Extract the (X, Y) coordinate from the center of the cell holding the provided text.  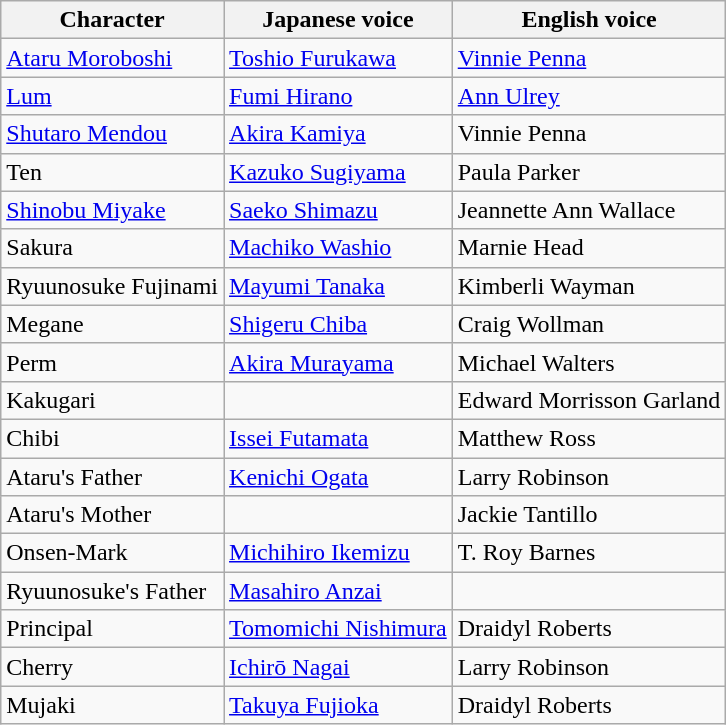
Paula Parker (589, 172)
Onsen-Mark (112, 553)
Ten (112, 172)
Fumi Hirano (338, 96)
Ataru's Father (112, 477)
Principal (112, 629)
Michihiro Ikemizu (338, 553)
Akira Murayama (338, 362)
T. Roy Barnes (589, 553)
Mujaki (112, 705)
Edward Morrisson Garland (589, 400)
Machiko Washio (338, 248)
Kazuko Sugiyama (338, 172)
Tomomichi Nishimura (338, 629)
Toshio Furukawa (338, 58)
Masahiro Anzai (338, 591)
Lum (112, 96)
Akira Kamiya (338, 134)
English voice (589, 20)
Takuya Fujioka (338, 705)
Shutaro Mendou (112, 134)
Marnie Head (589, 248)
Kakugari (112, 400)
Saeko Shimazu (338, 210)
Ann Ulrey (589, 96)
Shigeru Chiba (338, 324)
Character (112, 20)
Kimberli Wayman (589, 286)
Shinobu Miyake (112, 210)
Sakura (112, 248)
Matthew Ross (589, 438)
Ichirō Nagai (338, 667)
Perm (112, 362)
Ryuunosuke's Father (112, 591)
Chibi (112, 438)
Ataru Moroboshi (112, 58)
Mayumi Tanaka (338, 286)
Craig Wollman (589, 324)
Ryuunosuke Fujinami (112, 286)
Jeannette Ann Wallace (589, 210)
Issei Futamata (338, 438)
Cherry (112, 667)
Michael Walters (589, 362)
Jackie Tantillo (589, 515)
Japanese voice (338, 20)
Megane (112, 324)
Kenichi Ogata (338, 477)
Ataru's Mother (112, 515)
